Provide the [X, Y] coordinate of the cell's center where the given text is located.  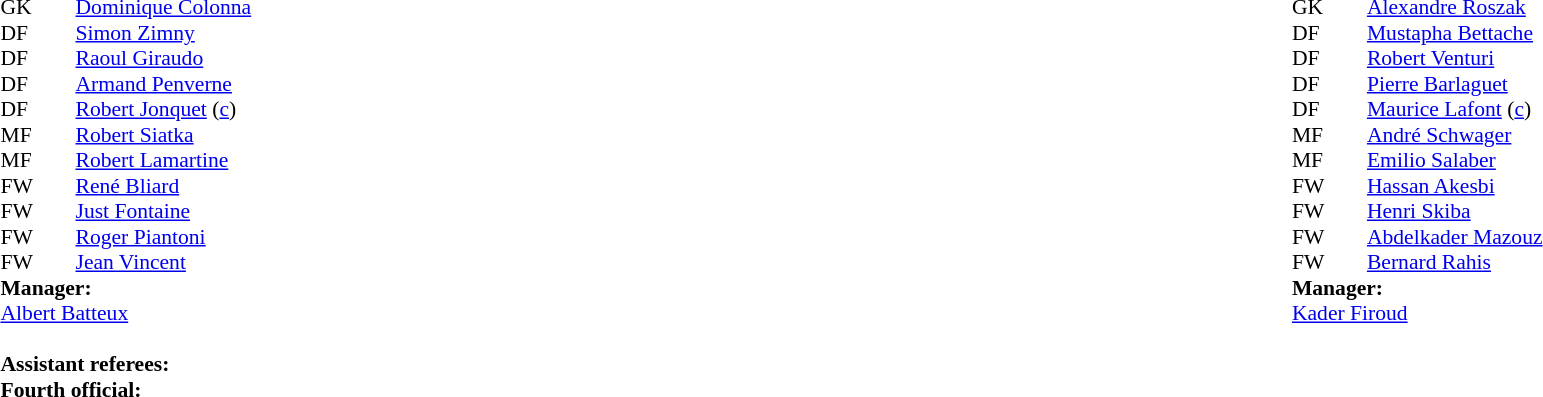
Roger Piantoni [164, 237]
André Schwager [1455, 135]
Abdelkader Mazouz [1455, 237]
Armand Penverne [164, 84]
Simon Zimny [164, 33]
Robert Siatka [164, 135]
Maurice Lafont (c) [1455, 109]
Jean Vincent [164, 263]
Robert Lamartine [164, 161]
Robert Venturi [1455, 59]
Raoul Giraudo [164, 59]
Bernard Rahis [1455, 263]
Pierre Barlaguet [1455, 84]
Kader Firoud [1418, 313]
Robert Jonquet (c) [164, 109]
Hassan Akesbi [1455, 186]
Henri Skiba [1455, 211]
Mustapha Bettache [1455, 33]
Just Fontaine [164, 211]
Emilio Salaber [1455, 161]
René Bliard [164, 186]
